Search for the cell housing the specified text and yield its (x, y) center coordinate. 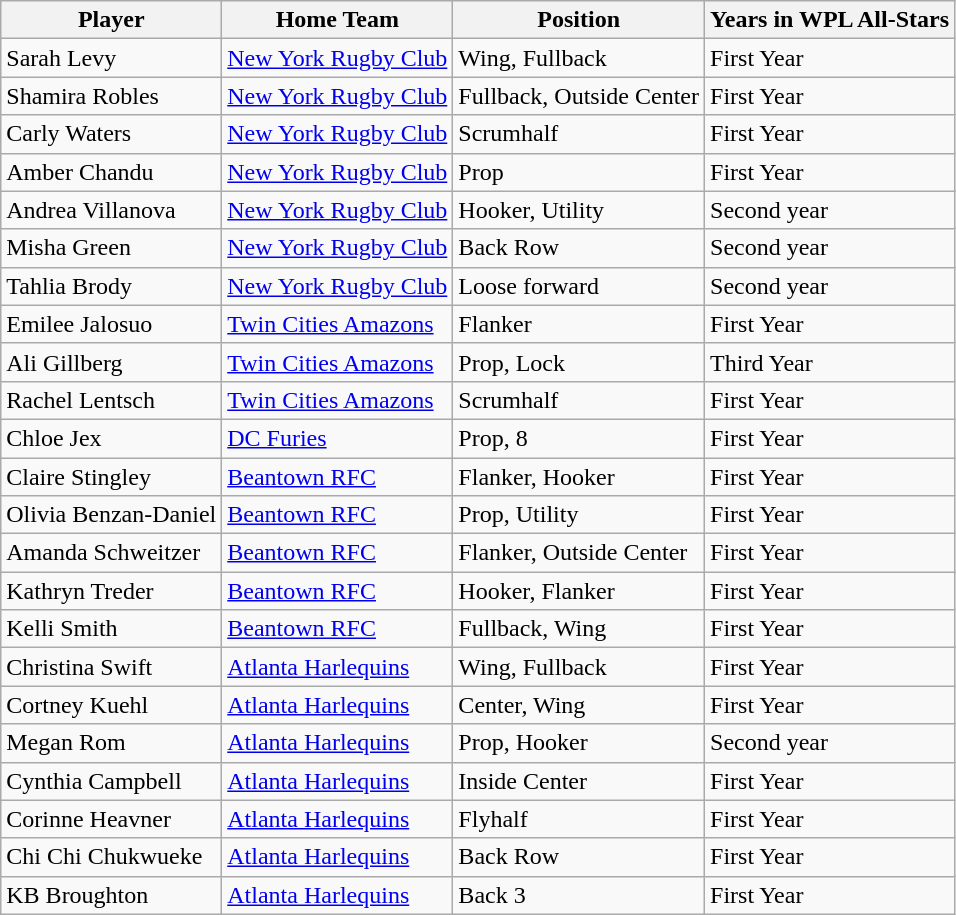
Rachel Lentsch (112, 400)
DC Furies (338, 438)
Misha Green (112, 248)
Shamira Robles (112, 96)
Flanker (579, 324)
Carly Waters (112, 134)
Corinne Heavner (112, 819)
Claire Stingley (112, 477)
Chi Chi Chukwueke (112, 857)
Flyhalf (579, 819)
Years in WPL All-Stars (830, 20)
Chloe Jex (112, 438)
Sarah Levy (112, 58)
Inside Center (579, 781)
Tahlia Brody (112, 286)
KB Broughton (112, 895)
Amanda Schweitzer (112, 553)
Megan Rom (112, 743)
Hooker, Flanker (579, 591)
Andrea Villanova (112, 210)
Fullback, Outside Center (579, 96)
Olivia Benzan-Daniel (112, 515)
Christina Swift (112, 667)
Prop (579, 172)
Flanker, Outside Center (579, 553)
Third Year (830, 362)
Prop, 8 (579, 438)
Back 3 (579, 895)
Flanker, Hooker (579, 477)
Prop, Hooker (579, 743)
Amber Chandu (112, 172)
Prop, Lock (579, 362)
Home Team (338, 20)
Fullback, Wing (579, 629)
Kathryn Treder (112, 591)
Hooker, Utility (579, 210)
Prop, Utility (579, 515)
Ali Gillberg (112, 362)
Cortney Kuehl (112, 705)
Loose forward (579, 286)
Cynthia Campbell (112, 781)
Player (112, 20)
Position (579, 20)
Center, Wing (579, 705)
Emilee Jalosuo (112, 324)
Kelli Smith (112, 629)
